Extract the [x, y] coordinate from the center of the cell holding the provided text.  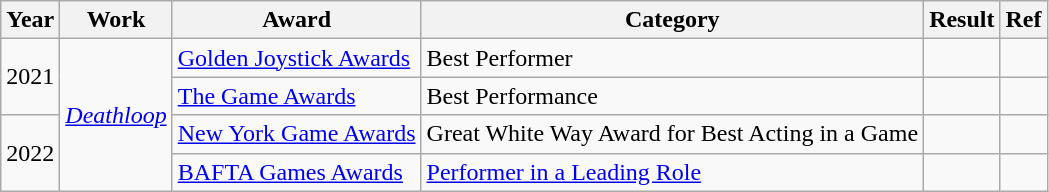
2022 [30, 153]
Result [962, 20]
Best Performer [672, 58]
The Game Awards [296, 96]
Year [30, 20]
Deathloop [116, 115]
Category [672, 20]
Golden Joystick Awards [296, 58]
Award [296, 20]
Work [116, 20]
Best Performance [672, 96]
Ref [1024, 20]
Performer in a Leading Role [672, 172]
New York Game Awards [296, 134]
2021 [30, 77]
Great White Way Award for Best Acting in a Game [672, 134]
BAFTA Games Awards [296, 172]
